Determine the (X, Y) coordinate at the center of the cell enclosing the given text.  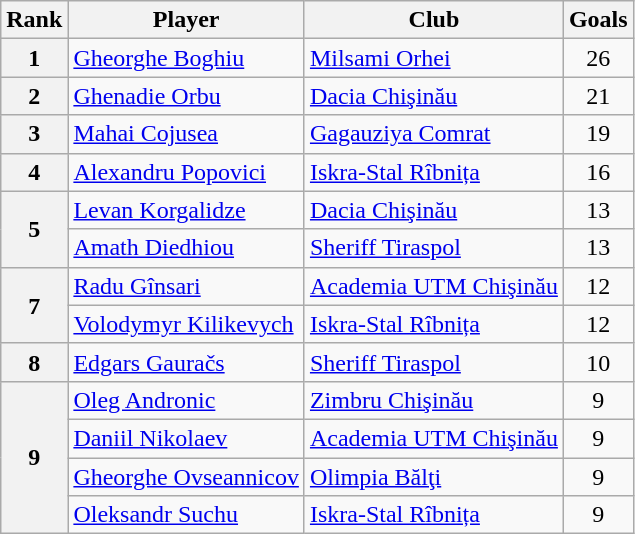
2 (34, 96)
Amath Diedhiou (186, 248)
Zimbru Chişinău (434, 400)
Club (434, 20)
Oleg Andronic (186, 400)
Edgars Gauračs (186, 362)
19 (598, 134)
Gheorghe Boghiu (186, 58)
4 (34, 172)
Levan Korgalidze (186, 210)
Rank (34, 20)
5 (34, 229)
Goals (598, 20)
3 (34, 134)
Alexandru Popovici (186, 172)
21 (598, 96)
Gheorghe Ovseannicov (186, 477)
26 (598, 58)
Player (186, 20)
Ghenadie Orbu (186, 96)
10 (598, 362)
7 (34, 305)
Milsami Orhei (434, 58)
Volodymyr Kilikevych (186, 324)
Mahai Cojusea (186, 134)
Radu Gînsari (186, 286)
8 (34, 362)
Olimpia Bălţi (434, 477)
Oleksandr Suchu (186, 515)
1 (34, 58)
Daniil Nikolaev (186, 438)
16 (598, 172)
Gagauziya Comrat (434, 134)
